Identify which cell holds the provided text, then report its [x, y] central coordinate. 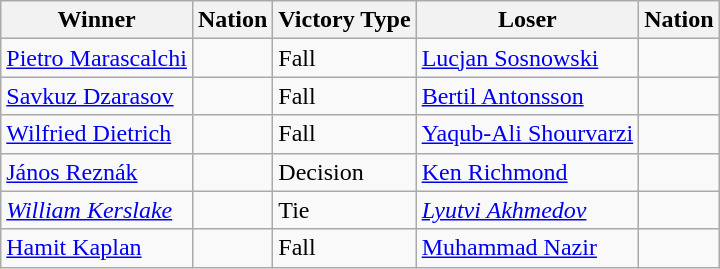
Savkuz Dzarasov [97, 96]
Loser [528, 20]
Lucjan Sosnowski [528, 58]
Bertil Antonsson [528, 96]
Ken Richmond [528, 172]
Tie [344, 210]
Pietro Marascalchi [97, 58]
Lyutvi Akhmedov [528, 210]
Victory Type [344, 20]
Yaqub-Ali Shourvarzi [528, 134]
Decision [344, 172]
János Reznák [97, 172]
Winner [97, 20]
Muhammad Nazir [528, 248]
Hamit Kaplan [97, 248]
William Kerslake [97, 210]
Wilfried Dietrich [97, 134]
